Search for the cell housing the specified text and yield its (X, Y) center coordinate. 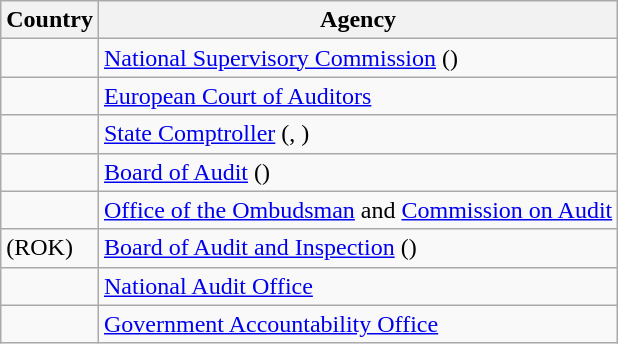
European Court of Auditors (358, 96)
National Audit Office (358, 286)
Government Accountability Office (358, 324)
Board of Audit and Inspection () (358, 248)
Country (50, 20)
National Supervisory Commission () (358, 58)
Agency (358, 20)
Office of the Ombudsman and Commission on Audit (358, 210)
(ROK) (50, 248)
State Comptroller (, ) (358, 134)
Board of Audit () (358, 172)
